Locate the cell with the specified text and output its [X, Y] center coordinate. 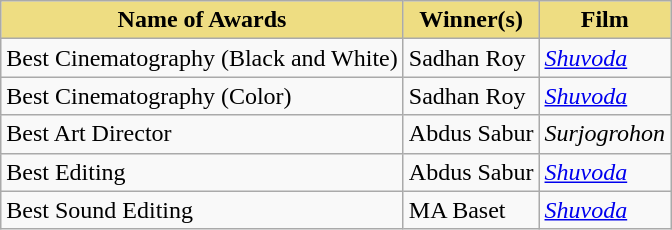
MA Baset [471, 210]
Best Sound Editing [202, 210]
Best Editing [202, 172]
Best Cinematography (Color) [202, 96]
Best Cinematography (Black and White) [202, 58]
Surjogrohon [605, 134]
Film [605, 20]
Winner(s) [471, 20]
Name of Awards [202, 20]
Best Art Director [202, 134]
